Pinpoint the cell where the given text exists, returning its [X, Y] midpoint coordinate. 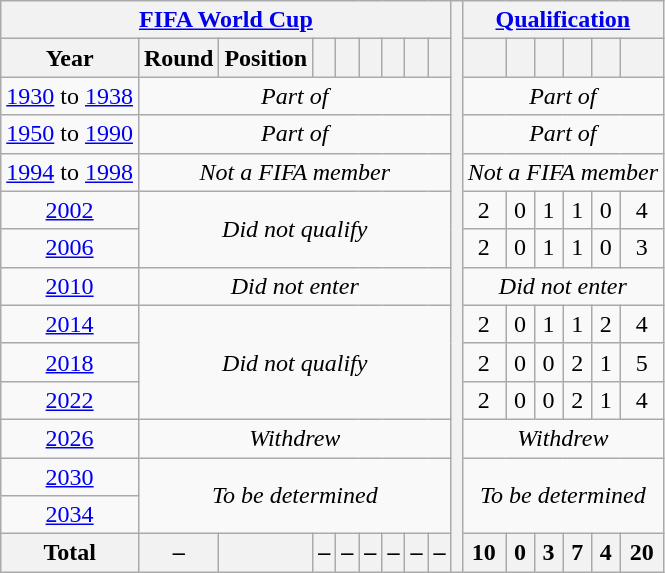
FIFA World Cup [226, 20]
2034 [70, 515]
10 [484, 553]
2006 [70, 248]
Year [70, 58]
Round [178, 58]
2014 [70, 324]
Position [266, 58]
5 [642, 362]
1950 to 1990 [70, 134]
2018 [70, 362]
20 [642, 553]
1994 to 1998 [70, 172]
2022 [70, 400]
2002 [70, 210]
2030 [70, 477]
2026 [70, 438]
7 [578, 553]
1930 to 1938 [70, 96]
Total [70, 553]
2010 [70, 286]
Qualification [562, 20]
